Determine the (x, y) coordinate at the center of the cell enclosing the given text.  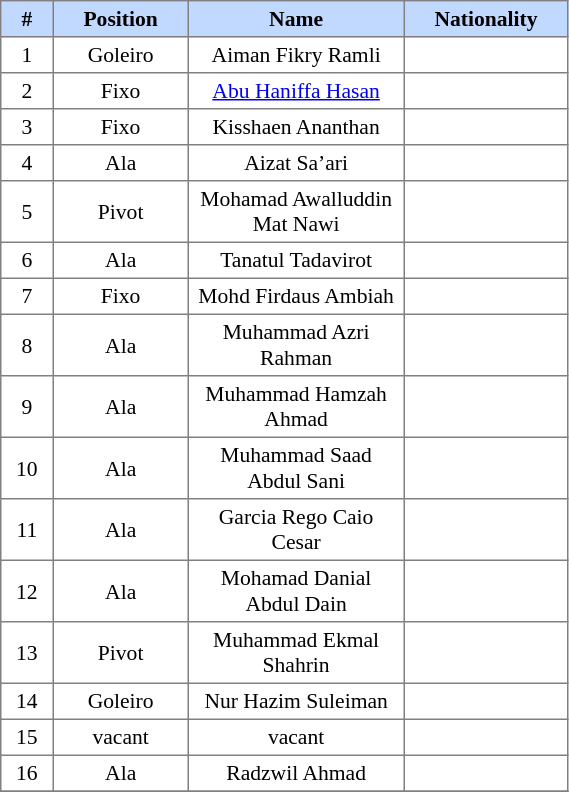
7 (27, 296)
Nationality (486, 19)
2 (27, 91)
Muhammad Azri Rahman (296, 345)
8 (27, 345)
13 (27, 653)
Mohamad Danial Abdul Dain (296, 591)
12 (27, 591)
Name (296, 19)
Muhammad Hamzah Ahmad (296, 407)
Radzwil Ahmad (296, 773)
Abu Haniffa Hasan (296, 91)
15 (27, 737)
16 (27, 773)
4 (27, 163)
14 (27, 701)
Muhammad Saad Abdul Sani (296, 468)
Kisshaen Ananthan (296, 127)
6 (27, 260)
Nur Hazim Suleiman (296, 701)
Aiman Fikry Ramli (296, 55)
5 (27, 212)
1 (27, 55)
10 (27, 468)
Position (120, 19)
Aizat Sa’ari (296, 163)
11 (27, 530)
Mohamad Awalluddin Mat Nawi (296, 212)
Muhammad Ekmal Shahrin (296, 653)
Tanatul Tadavirot (296, 260)
9 (27, 407)
Mohd Firdaus Ambiah (296, 296)
Garcia Rego Caio Cesar (296, 530)
3 (27, 127)
# (27, 19)
